Detect which cell encompasses the target text, then output its (x, y) center coordinate. 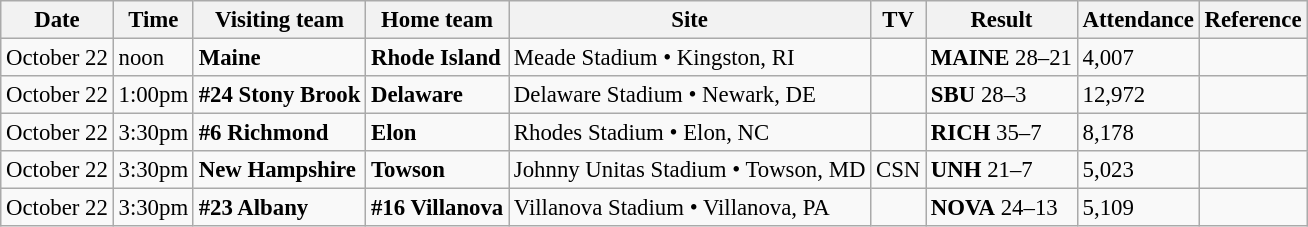
#24 Stony Brook (279, 95)
#23 Albany (279, 208)
8,178 (1138, 133)
Towson (438, 170)
UNH 21–7 (1002, 170)
RICH 35–7 (1002, 133)
Result (1002, 20)
1:00pm (153, 95)
TV (898, 20)
New Hampshire (279, 170)
4,007 (1138, 58)
Meade Stadium • Kingston, RI (690, 58)
Home team (438, 20)
Villanova Stadium • Villanova, PA (690, 208)
5,023 (1138, 170)
Reference (1253, 20)
NOVA 24–13 (1002, 208)
Date (57, 20)
Johnny Unitas Stadium • Towson, MD (690, 170)
Rhodes Stadium • Elon, NC (690, 133)
Attendance (1138, 20)
#6 Richmond (279, 133)
noon (153, 58)
Delaware (438, 95)
Elon (438, 133)
Site (690, 20)
Time (153, 20)
#16 Villanova (438, 208)
CSN (898, 170)
Delaware Stadium • Newark, DE (690, 95)
MAINE 28–21 (1002, 58)
Rhode Island (438, 58)
Visiting team (279, 20)
Maine (279, 58)
12,972 (1138, 95)
5,109 (1138, 208)
SBU 28–3 (1002, 95)
